Determine the [x, y] coordinate at the center of the cell enclosing the given text.  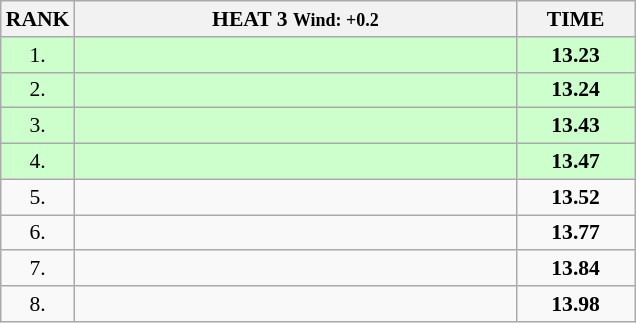
RANK [38, 19]
13.52 [576, 197]
TIME [576, 19]
13.23 [576, 55]
4. [38, 162]
13.77 [576, 233]
8. [38, 304]
13.98 [576, 304]
6. [38, 233]
7. [38, 269]
HEAT 3 Wind: +0.2 [295, 19]
13.47 [576, 162]
1. [38, 55]
13.43 [576, 126]
5. [38, 197]
13.84 [576, 269]
3. [38, 126]
2. [38, 90]
13.24 [576, 90]
